Search for the cell housing the specified text and yield its [x, y] center coordinate. 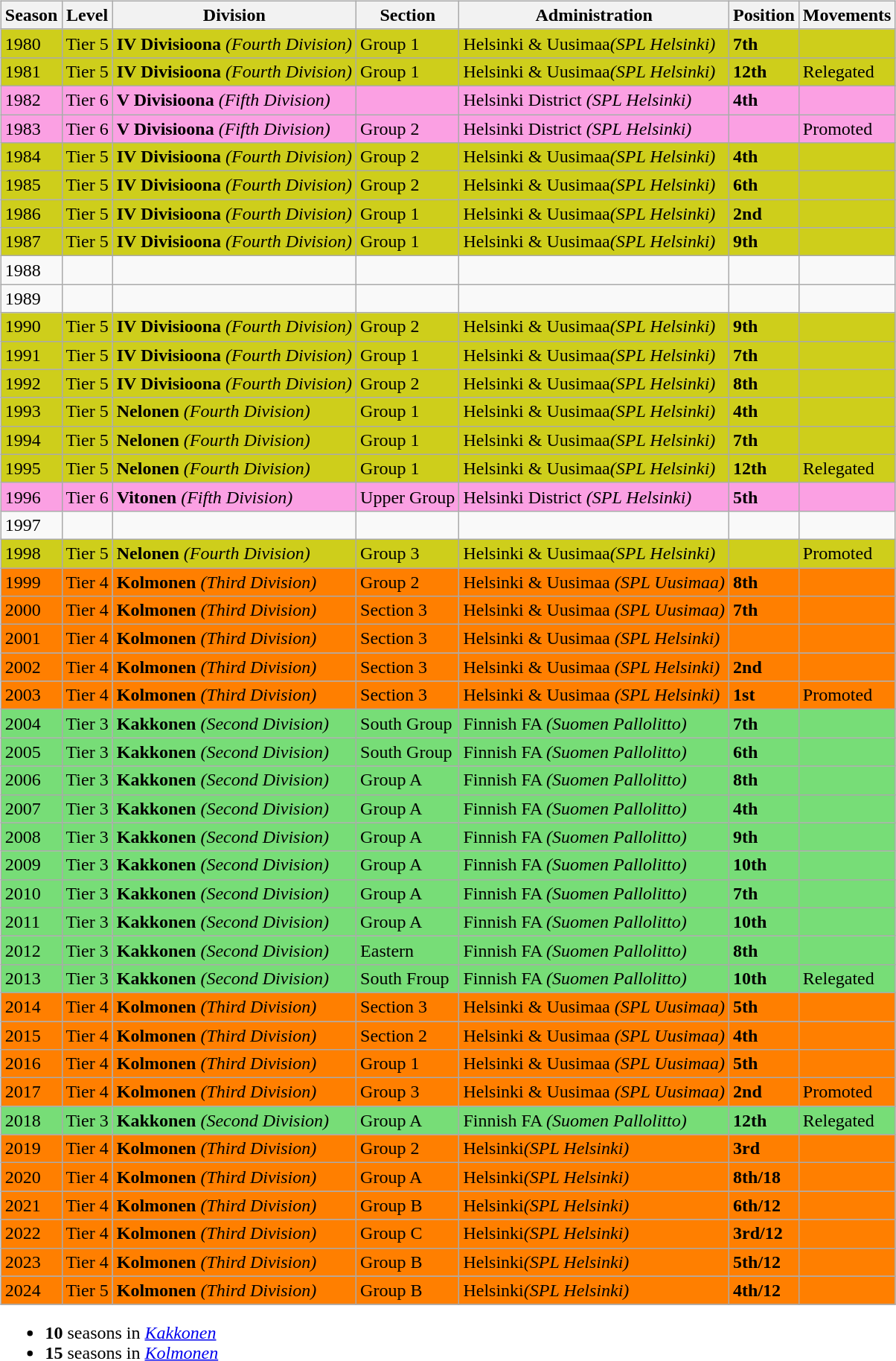
1986 [31, 214]
1998 [31, 553]
8th/18 [764, 1177]
2019 [31, 1149]
1999 [31, 581]
3rd/12 [764, 1234]
2007 [31, 809]
Division [234, 15]
1985 [31, 185]
1996 [31, 497]
Section 2 [408, 1036]
2006 [31, 780]
1994 [31, 440]
4th/12 [764, 1290]
2003 [31, 695]
1980 [31, 43]
1983 [31, 129]
1991 [31, 355]
2000 [31, 611]
2002 [31, 667]
South Froup [408, 978]
6th/12 [764, 1205]
Level [87, 15]
1984 [31, 157]
2005 [31, 752]
2008 [31, 837]
2024 [31, 1290]
Season [31, 15]
1988 [31, 270]
Vitonen (Fifth Division) [234, 497]
2014 [31, 1007]
Administration [594, 15]
1981 [31, 71]
2010 [31, 893]
Eastern [408, 950]
2009 [31, 865]
2022 [31, 1234]
2020 [31, 1177]
2012 [31, 950]
2001 [31, 639]
3rd [764, 1149]
2004 [31, 724]
Movements [847, 15]
Upper Group [408, 497]
1990 [31, 327]
1995 [31, 468]
Position [764, 15]
2018 [31, 1121]
1993 [31, 412]
2015 [31, 1036]
1987 [31, 242]
1997 [31, 525]
5th/12 [764, 1262]
1989 [31, 299]
2017 [31, 1092]
2013 [31, 978]
1992 [31, 383]
2016 [31, 1064]
Section [408, 15]
2011 [31, 922]
2023 [31, 1262]
Group C [408, 1234]
1982 [31, 100]
1st [764, 695]
2021 [31, 1205]
